Determine the [x, y] coordinate at the center of the cell enclosing the given text.  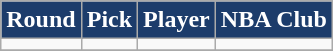
Round [41, 20]
NBA Club [274, 20]
Player [177, 20]
Pick [109, 20]
